Extract the [X, Y] coordinate from the center of the cell holding the provided text.  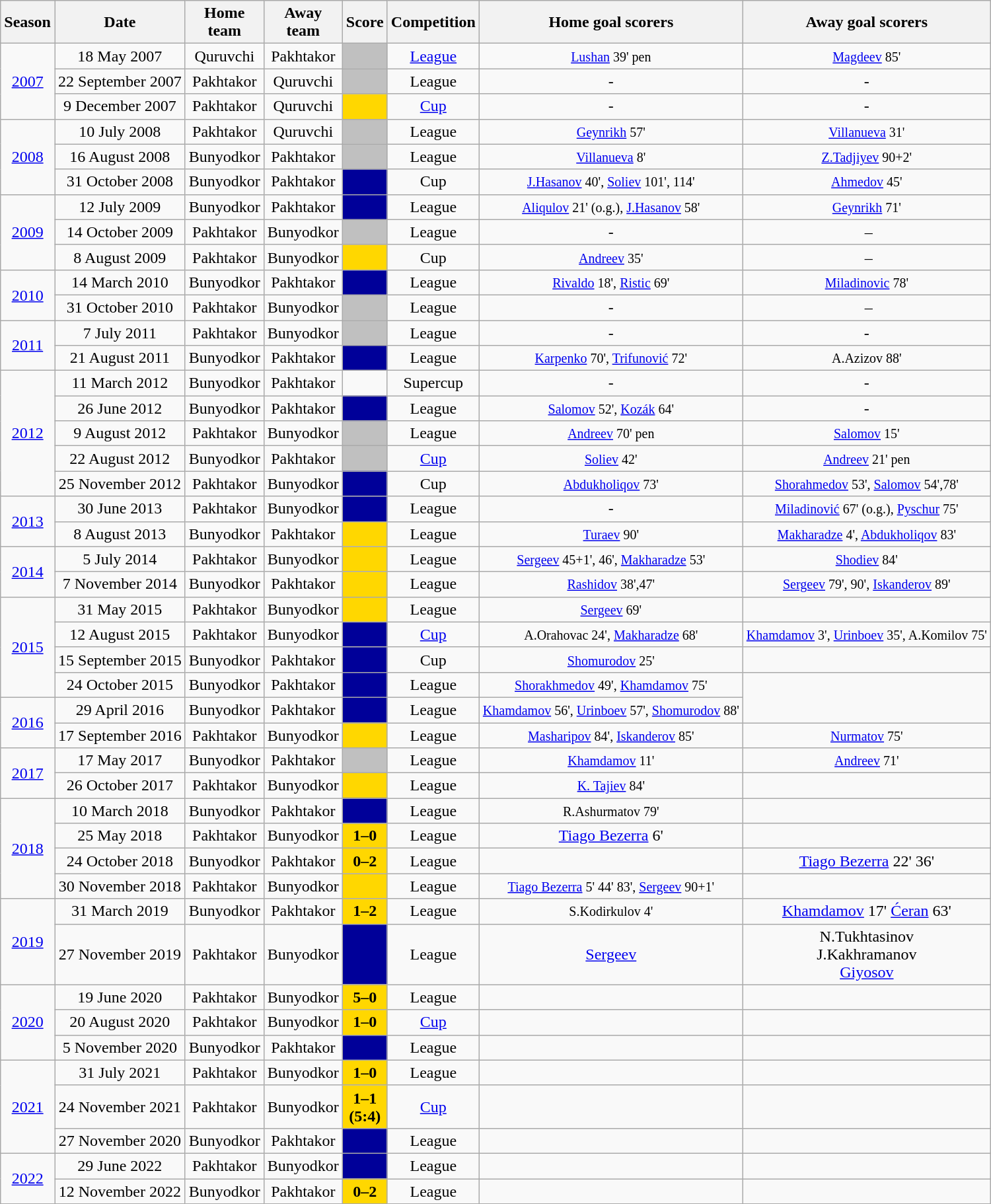
31 March 2019 [120, 911]
25 May 2018 [120, 836]
21 August 2011 [120, 358]
20 August 2020 [120, 1022]
Ahmedov 45' [867, 182]
27 November 2019 [120, 954]
18 May 2007 [120, 56]
29 June 2022 [120, 1166]
Karpenko 70', Trifunović 72' [610, 358]
2010 [28, 295]
J.Hasanov 40', Soliev 101', 114' [610, 182]
2011 [28, 345]
1–2 [365, 911]
17 May 2017 [120, 761]
8 August 2009 [120, 257]
Home goal scorers [610, 22]
9 December 2007 [120, 106]
Date [120, 22]
Turaev 90' [610, 534]
S.Kodirkulov 4' [610, 911]
Rashidov 38',47' [610, 584]
Miladinović 67' (o.g.), Pyschur 75' [867, 509]
Khamdamov 11' [610, 761]
Andreev 71' [867, 761]
10 March 2018 [120, 811]
Rivaldo 18', Ristic 69' [610, 282]
31 October 2010 [120, 307]
Sergeev [610, 954]
30 November 2018 [120, 886]
Andreev 35' [610, 257]
31 July 2021 [120, 1072]
A.Orahovac 24', Makharadze 68' [610, 634]
Tiago Bezerra 5' 44' 83', Sergeev 90+1' [610, 886]
Competition [433, 22]
2007 [28, 81]
2022 [28, 1178]
26 October 2017 [120, 786]
Home team [225, 22]
26 June 2012 [120, 408]
Khamdamov 56', Urinboev 57', Shomurodov 88' [610, 710]
12 August 2015 [120, 634]
Sergeev 45+1', 46', Makharadze 53' [610, 559]
29 April 2016 [120, 710]
5 November 2020 [120, 1047]
19 June 2020 [120, 997]
Sergeev 79', 90', Iskanderov 89' [867, 584]
17 September 2016 [120, 735]
Tiago Bezerra 6' [610, 836]
Tiago Bezerra 22' 36' [867, 861]
Salomov 15' [867, 433]
5–0 [365, 997]
7 July 2011 [120, 332]
Shorakhmedov 49', Khamdamov 75' [610, 685]
2015 [28, 647]
Masharipov 84', Iskanderov 85' [610, 735]
7 November 2014 [120, 584]
25 November 2012 [120, 484]
14 October 2009 [120, 232]
16 August 2008 [120, 157]
Supercup [433, 383]
12 November 2022 [120, 1191]
Lushan 39' pen [610, 56]
12 July 2009 [120, 207]
Shomurodov 25' [610, 659]
Geynrikh 57' [610, 132]
Aliqulov 21' (o.g.), J.Hasanov 58' [610, 207]
Magdeev 85' [867, 56]
Khamdamov 3', Urinboev 35', A.Komilov 75' [867, 634]
27 November 2020 [120, 1141]
Soliev 42' [610, 459]
Z.Tadjiyev 90+2' [867, 157]
Shorahmedov 53', Salomov 54',78' [867, 484]
2008 [28, 157]
2018 [28, 848]
K. Tajiev 84' [610, 786]
2017 [28, 773]
Away goal scorers [867, 22]
11 March 2012 [120, 383]
22 September 2007 [120, 81]
2012 [28, 433]
Khamdamov 17' Ćeran 63' [867, 911]
Villanueva 31' [867, 132]
R.Ashurmatov 79' [610, 811]
1–1(5:4) [365, 1106]
2019 [28, 942]
8 August 2013 [120, 534]
Makharadze 4', Abdukholiqov 83' [867, 534]
Salomov 52', Kozák 64' [610, 408]
2020 [28, 1022]
31 October 2008 [120, 182]
Geynrikh 71' [867, 207]
A.Azizov 88' [867, 358]
30 June 2013 [120, 509]
Villanueva 8' [610, 157]
22 August 2012 [120, 459]
2009 [28, 232]
2021 [28, 1106]
Abdukholiqov 73' [610, 484]
9 August 2012 [120, 433]
24 November 2021 [120, 1106]
24 October 2015 [120, 685]
N.Tukhtasinov J.Kakhramanov Giyosov [867, 954]
Shodiev 84' [867, 559]
Nurmatov 75' [867, 735]
Season [28, 22]
24 October 2018 [120, 861]
2016 [28, 722]
Away team [303, 22]
Andreev 70' pen [610, 433]
31 May 2015 [120, 609]
Andreev 21' pen [867, 459]
Sergeev 69' [610, 609]
2013 [28, 521]
14 March 2010 [120, 282]
15 September 2015 [120, 659]
Score [365, 22]
10 July 2008 [120, 132]
Miladinovic 78' [867, 282]
5 July 2014 [120, 559]
2014 [28, 572]
